From the cell containing the given text, extract its center point as (x, y) coordinate. 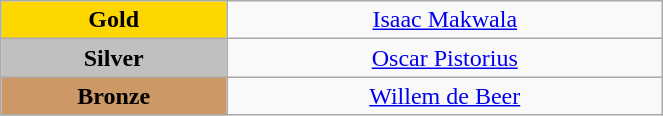
Oscar Pistorius (445, 58)
Gold (114, 20)
Silver (114, 58)
Willem de Beer (445, 96)
Isaac Makwala (445, 20)
Bronze (114, 96)
